Search for the cell housing the specified text and yield its [x, y] center coordinate. 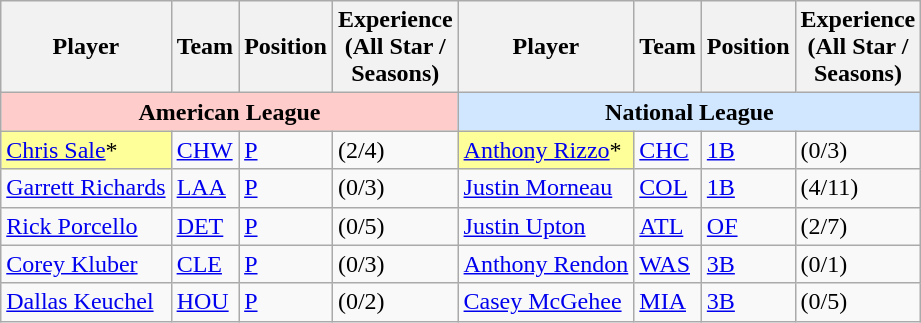
CHC [668, 150]
COL [668, 188]
(0/2) [395, 302]
DET [205, 226]
(2/7) [858, 226]
(4/11) [858, 188]
ATL [668, 226]
MIA [668, 302]
Anthony Rendon [546, 264]
Anthony Rizzo* [546, 150]
Casey McGehee [546, 302]
HOU [205, 302]
WAS [668, 264]
(2/4) [395, 150]
CHW [205, 150]
LAA [205, 188]
CLE [205, 264]
Garrett Richards [86, 188]
National League [690, 112]
OF [748, 226]
Rick Porcello [86, 226]
Justin Upton [546, 226]
American League [230, 112]
Dallas Keuchel [86, 302]
(0/1) [858, 264]
Chris Sale* [86, 150]
Justin Morneau [546, 188]
Corey Kluber [86, 264]
